Scan for the cell matching the given text and deliver its [x, y] coordinate at center. 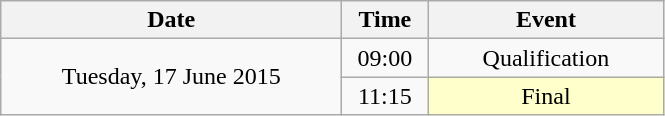
11:15 [385, 96]
Event [546, 20]
09:00 [385, 58]
Date [172, 20]
Time [385, 20]
Tuesday, 17 June 2015 [172, 77]
Qualification [546, 58]
Final [546, 96]
